Scan for the cell matching the given text and deliver its (x, y) coordinate at center. 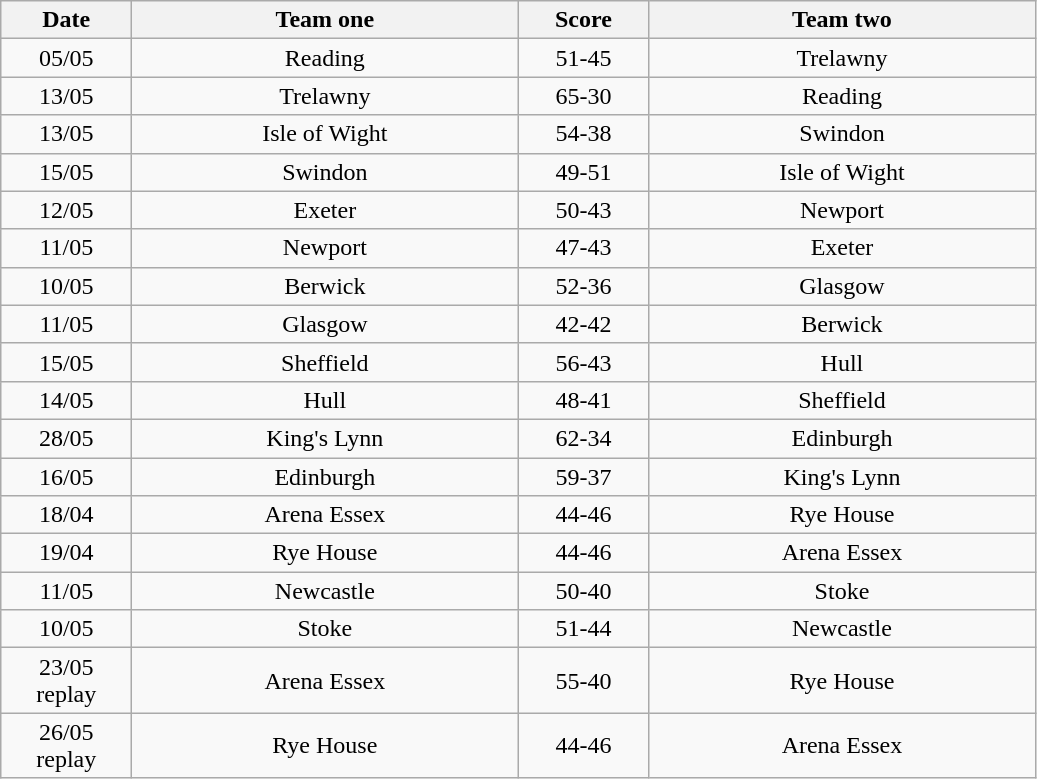
19/04 (66, 553)
Score (584, 20)
54-38 (584, 134)
56-43 (584, 362)
26/05replay (66, 746)
23/05replay (66, 680)
42-42 (584, 324)
12/05 (66, 210)
59-37 (584, 477)
05/05 (66, 58)
18/04 (66, 515)
48-41 (584, 400)
52-36 (584, 286)
62-34 (584, 438)
50-43 (584, 210)
16/05 (66, 477)
50-40 (584, 591)
Team two (842, 20)
47-43 (584, 248)
28/05 (66, 438)
55-40 (584, 680)
Date (66, 20)
Team one (325, 20)
65-30 (584, 96)
49-51 (584, 172)
51-44 (584, 629)
14/05 (66, 400)
51-45 (584, 58)
